Output the (x, y) coordinate of the center of the cell containing the given text.  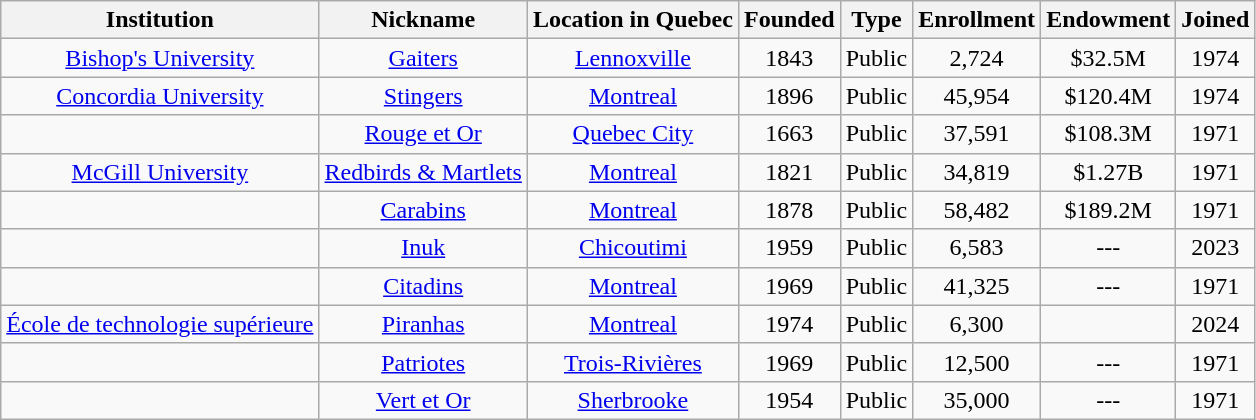
37,591 (977, 134)
Endowment (1108, 20)
Patriotes (423, 362)
Concordia University (160, 96)
Sherbrooke (632, 400)
Inuk (423, 248)
Trois-Rivières (632, 362)
Lennoxville (632, 58)
58,482 (977, 210)
6,300 (977, 324)
Joined (1216, 20)
1663 (789, 134)
35,000 (977, 400)
$32.5M (1108, 58)
6,583 (977, 248)
Nickname (423, 20)
12,500 (977, 362)
Institution (160, 20)
1954 (789, 400)
1896 (789, 96)
Carabins (423, 210)
Location in Quebec (632, 20)
$189.2M (1108, 210)
Piranhas (423, 324)
Enrollment (977, 20)
1843 (789, 58)
Rouge et Or (423, 134)
Redbirds & Martlets (423, 172)
Bishop's University (160, 58)
1959 (789, 248)
Chicoutimi (632, 248)
Type (876, 20)
$108.3M (1108, 134)
45,954 (977, 96)
$120.4M (1108, 96)
École de technologie supérieure (160, 324)
McGill University (160, 172)
2024 (1216, 324)
$1.27B (1108, 172)
34,819 (977, 172)
41,325 (977, 286)
Citadins (423, 286)
Quebec City (632, 134)
2023 (1216, 248)
Vert et Or (423, 400)
Gaiters (423, 58)
Stingers (423, 96)
1821 (789, 172)
2,724 (977, 58)
Founded (789, 20)
1878 (789, 210)
